Locate the cell with the specified text and output its (x, y) center coordinate. 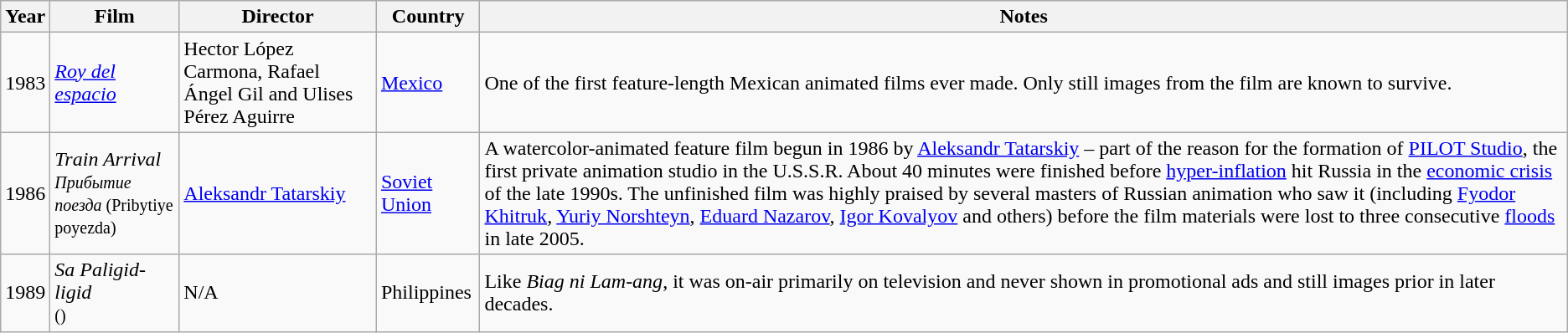
Mexico (428, 82)
Roy del espacio (115, 82)
Like Biag ni Lam-ang, it was on-air primarily on television and never shown in promotional ads and still images prior in later decades. (1024, 293)
Notes (1024, 17)
Aleksandr Tatarskiy (278, 193)
One of the first feature-length Mexican animated films ever made. Only still images from the film are known to survive. (1024, 82)
1983 (25, 82)
Soviet Union (428, 193)
Hector López Carmona, Rafael Ángel Gil and Ulises Pérez Aguirre (278, 82)
Philippines (428, 293)
1986 (25, 193)
Sa Paligid-ligid() (115, 293)
Country (428, 17)
N/A (278, 293)
Film (115, 17)
Year (25, 17)
1989 (25, 293)
Train ArrivalПрибытие поезда (Pribytiye poyezda) (115, 193)
Director (278, 17)
